Determine the (X, Y) coordinate at the center of the cell enclosing the given text.  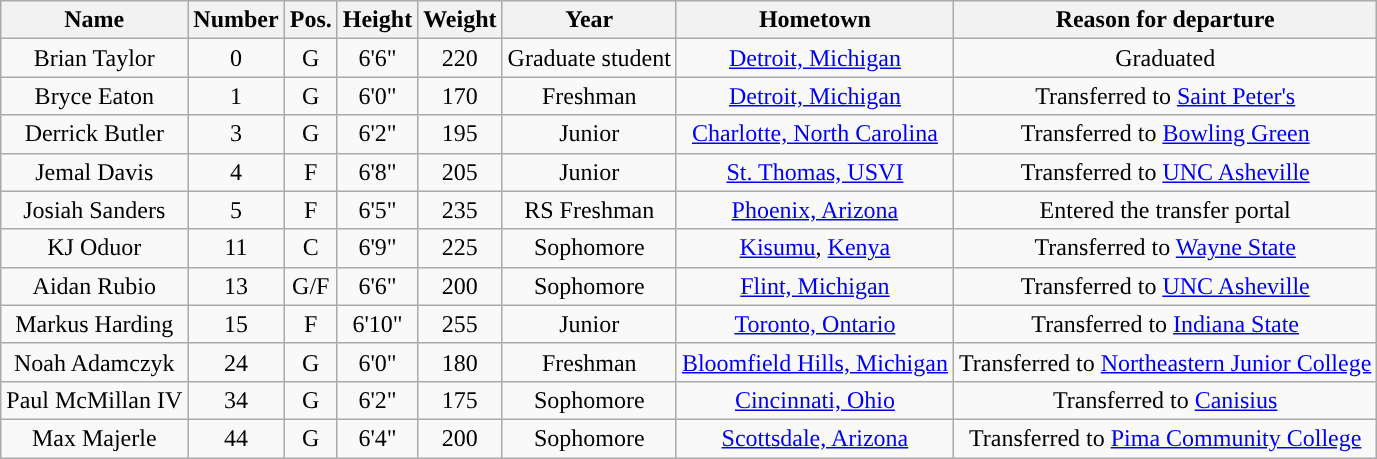
Transferred to Saint Peter's (1164, 96)
Kisumu, Kenya (814, 248)
11 (236, 248)
Josiah Sanders (94, 210)
Derrick Butler (94, 134)
Transferred to Northeastern Junior College (1164, 362)
44 (236, 438)
Transferred to Indiana State (1164, 324)
Flint, Michigan (814, 286)
Toronto, Ontario (814, 324)
34 (236, 400)
195 (460, 134)
220 (460, 58)
Transferred to Wayne State (1164, 248)
Scottsdale, Arizona (814, 438)
0 (236, 58)
205 (460, 172)
225 (460, 248)
Cincinnati, Ohio (814, 400)
6'4" (377, 438)
Charlotte, North Carolina (814, 134)
Jemal Davis (94, 172)
4 (236, 172)
170 (460, 96)
6'9" (377, 248)
Weight (460, 20)
RS Freshman (589, 210)
255 (460, 324)
Entered the transfer portal (1164, 210)
6'5" (377, 210)
Noah Adamczyk (94, 362)
Pos. (310, 20)
Bryce Eaton (94, 96)
3 (236, 134)
KJ Oduor (94, 248)
235 (460, 210)
St. Thomas, USVI (814, 172)
13 (236, 286)
5 (236, 210)
Transferred to Pima Community College (1164, 438)
C (310, 248)
1 (236, 96)
180 (460, 362)
Year (589, 20)
Transferred to Canisius (1164, 400)
15 (236, 324)
Phoenix, Arizona (814, 210)
Paul McMillan IV (94, 400)
Transferred to Bowling Green (1164, 134)
Bloomfield Hills, Michigan (814, 362)
Reason for departure (1164, 20)
Markus Harding (94, 324)
Graduated (1164, 58)
6'10" (377, 324)
24 (236, 362)
G/F (310, 286)
Graduate student (589, 58)
6'8" (377, 172)
Name (94, 20)
175 (460, 400)
Hometown (814, 20)
Height (377, 20)
Aidan Rubio (94, 286)
Number (236, 20)
Max Majerle (94, 438)
Brian Taylor (94, 58)
